Identify which cell holds the provided text, then report its [X, Y] central coordinate. 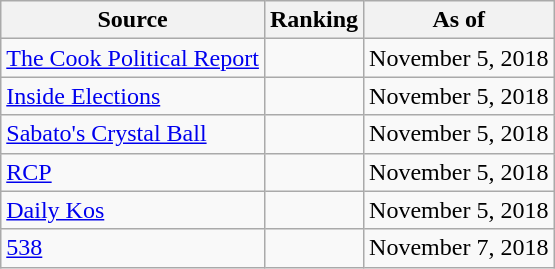
Sabato's Crystal Ball [133, 134]
538 [133, 248]
As of [459, 20]
Inside Elections [133, 96]
RCP [133, 172]
Ranking [314, 20]
Source [133, 20]
The Cook Political Report [133, 58]
November 7, 2018 [459, 248]
Daily Kos [133, 210]
